Find where the given text appears and provide that cell's center as [X, Y] coordinate. 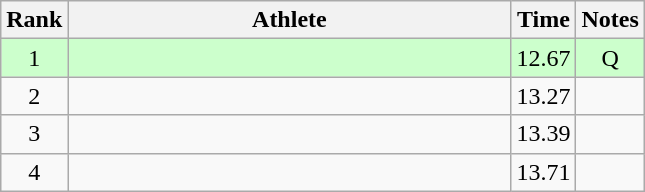
3 [34, 134]
2 [34, 96]
Rank [34, 20]
13.39 [544, 134]
4 [34, 172]
Athlete [290, 20]
13.27 [544, 96]
Notes [610, 20]
13.71 [544, 172]
1 [34, 58]
Time [544, 20]
12.67 [544, 58]
Q [610, 58]
